Provide the (X, Y) coordinate of the cell's center where the given text is located.  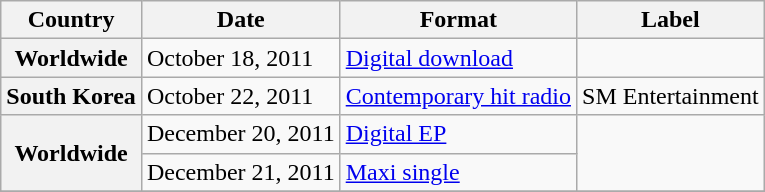
Format (458, 20)
Maxi single (458, 172)
October 18, 2011 (240, 58)
Label (671, 20)
October 22, 2011 (240, 96)
December 20, 2011 (240, 134)
Digital download (458, 58)
SM Entertainment (671, 96)
Country (72, 20)
December 21, 2011 (240, 172)
Contemporary hit radio (458, 96)
South Korea (72, 96)
Date (240, 20)
Digital EP (458, 134)
